Return [X, Y] of the center of cell containing provided text 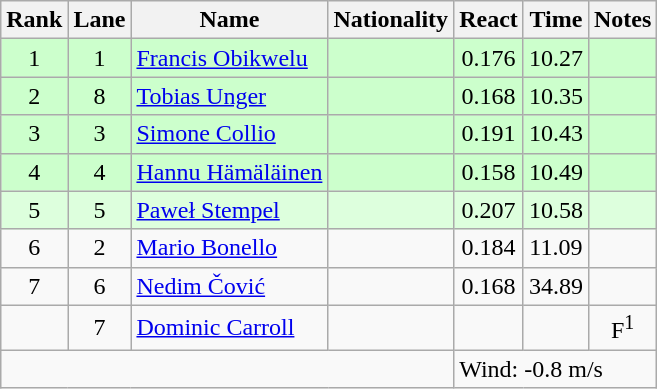
11.09 [556, 248]
0.158 [489, 172]
Hannu Hämäläinen [230, 172]
34.89 [556, 286]
10.35 [556, 96]
10.27 [556, 58]
Dominic Carroll [230, 328]
8 [100, 96]
Mario Bonello [230, 248]
0.176 [489, 58]
0.184 [489, 248]
Time [556, 20]
Nationality [391, 20]
Tobias Unger [230, 96]
React [489, 20]
F1 [622, 328]
Notes [622, 20]
Francis Obikwelu [230, 58]
10.43 [556, 134]
Name [230, 20]
0.191 [489, 134]
Wind: -0.8 m/s [556, 369]
0.207 [489, 210]
Nedim Čović [230, 286]
10.49 [556, 172]
Rank [34, 20]
10.58 [556, 210]
Simone Collio [230, 134]
Lane [100, 20]
Paweł Stempel [230, 210]
